Search for the cell housing the specified text and yield its (X, Y) center coordinate. 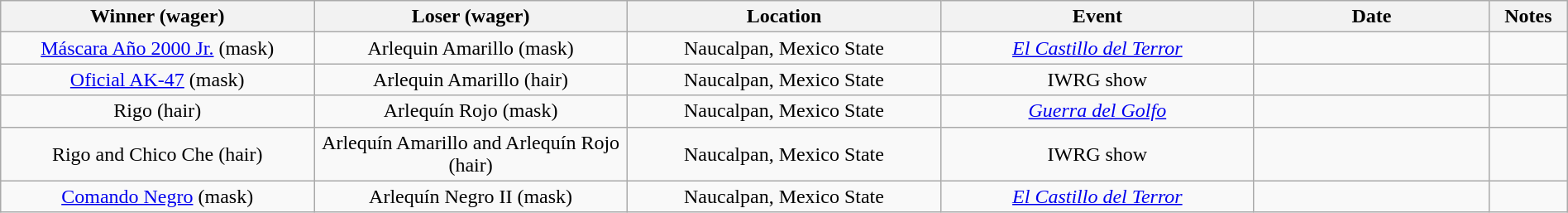
Winner (wager) (157, 17)
Arlequín Negro II (mask) (471, 196)
Arlequín Amarillo and Arlequín Rojo (hair) (471, 154)
Notes (1528, 17)
Arlequin Amarillo (hair) (471, 80)
Máscara Año 2000 Jr. (mask) (157, 48)
Loser (wager) (471, 17)
Rigo and Chico Che (hair) (157, 154)
Arlequin Amarillo (mask) (471, 48)
Location (784, 17)
Oficial AK-47 (mask) (157, 80)
Event (1097, 17)
Date (1371, 17)
Guerra del Golfo (1097, 111)
Rigo (hair) (157, 111)
Comando Negro (mask) (157, 196)
Arlequín Rojo (mask) (471, 111)
